Return (x, y) of the center of cell containing provided text 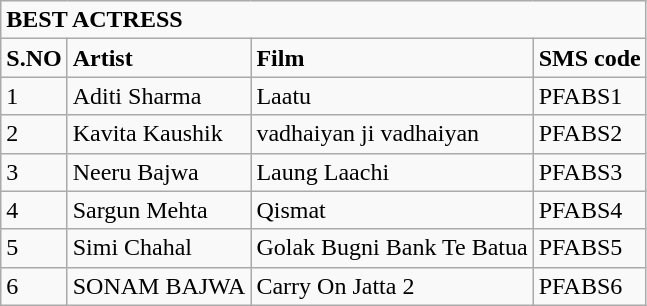
Golak Bugni Bank Te Batua (392, 248)
SMS code (590, 58)
SONAM BAJWA (159, 286)
Simi Chahal (159, 248)
Laatu (392, 96)
Artist (159, 58)
Neeru Bajwa (159, 172)
PFABS3 (590, 172)
Aditi Sharma (159, 96)
1 (34, 96)
BEST ACTRESS (324, 20)
Film (392, 58)
Laung Laachi (392, 172)
5 (34, 248)
PFABS5 (590, 248)
Carry On Jatta 2 (392, 286)
S.NO (34, 58)
Kavita Kaushik (159, 134)
PFABS2 (590, 134)
PFABS1 (590, 96)
4 (34, 210)
PFABS6 (590, 286)
Sargun Mehta (159, 210)
3 (34, 172)
PFABS4 (590, 210)
vadhaiyan ji vadhaiyan (392, 134)
Qismat (392, 210)
6 (34, 286)
2 (34, 134)
